Scan for the cell matching the given text and deliver its (x, y) coordinate at center. 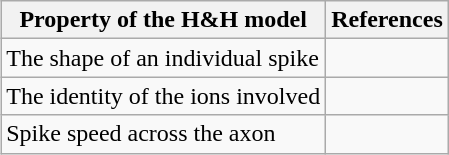
The shape of an individual spike (164, 58)
Property of the H&H model (164, 20)
The identity of the ions involved (164, 96)
References (388, 20)
Spike speed across the axon (164, 134)
